For the text-containing cell, return its midpoint in [x, y] coordinate format. 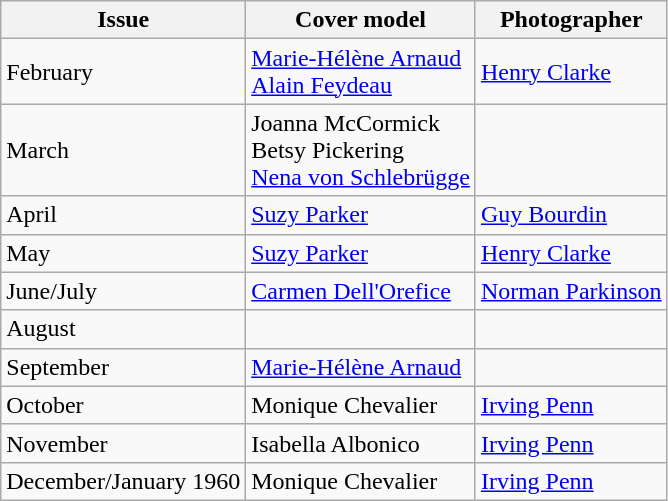
Isabella Albonico [361, 443]
March [124, 150]
November [124, 443]
Photographer [571, 20]
October [124, 405]
April [124, 215]
May [124, 253]
Marie-Hélène Arnaud Alain Feydeau [361, 72]
Joanna McCormick Betsy Pickering Nena von Schlebrügge [361, 150]
Issue [124, 20]
Guy Bourdin [571, 215]
June/July [124, 291]
Marie-Hélène Arnaud [361, 367]
February [124, 72]
Norman Parkinson [571, 291]
August [124, 329]
December/January 1960 [124, 481]
September [124, 367]
Cover model [361, 20]
Carmen Dell'Orefice [361, 291]
